Provide the (X, Y) coordinate of the cell's center where the given text is located.  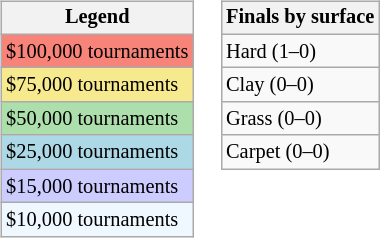
Finals by surface (300, 18)
$50,000 tournaments (97, 119)
$10,000 tournaments (97, 220)
$25,000 tournaments (97, 152)
$100,000 tournaments (97, 51)
Hard (1–0) (300, 51)
$75,000 tournaments (97, 85)
Carpet (0–0) (300, 152)
Grass (0–0) (300, 119)
$15,000 tournaments (97, 186)
Legend (97, 18)
Clay (0–0) (300, 85)
